Provide the [x, y] coordinate of the cell's center where the given text is located.  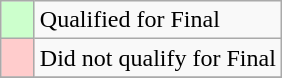
Qualified for Final [158, 20]
Did not qualify for Final [158, 58]
